From the cell containing the given text, extract its center point as (x, y) coordinate. 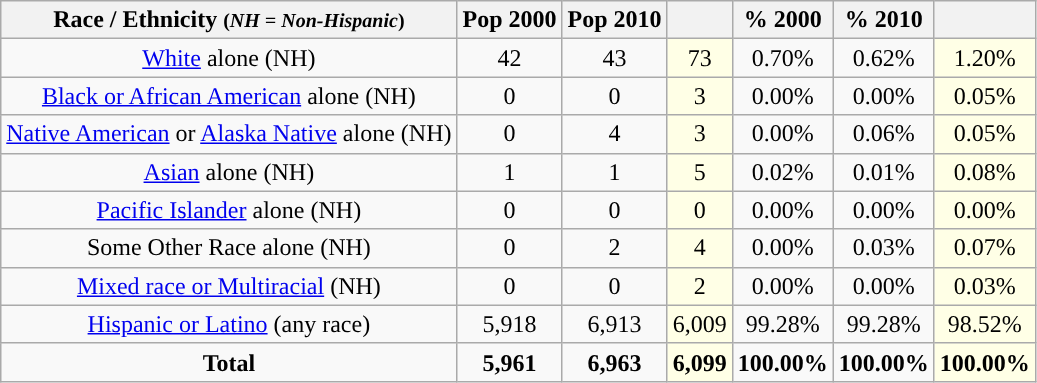
0.01% (884, 172)
Mixed race or Multiracial (NH) (229, 286)
6,963 (614, 362)
5,961 (510, 362)
0.02% (782, 172)
0.06% (884, 134)
Asian alone (NH) (229, 172)
% 2010 (884, 20)
5,918 (510, 324)
0.07% (984, 248)
% 2000 (782, 20)
5 (700, 172)
Hispanic or Latino (any race) (229, 324)
Race / Ethnicity (NH = Non-Hispanic) (229, 20)
0.70% (782, 58)
Native American or Alaska Native alone (NH) (229, 134)
6,099 (700, 362)
Pop 2000 (510, 20)
6,913 (614, 324)
Pop 2010 (614, 20)
6,009 (700, 324)
Pacific Islander alone (NH) (229, 210)
Black or African American alone (NH) (229, 96)
0.62% (884, 58)
Some Other Race alone (NH) (229, 248)
White alone (NH) (229, 58)
98.52% (984, 324)
73 (700, 58)
43 (614, 58)
1.20% (984, 58)
0.08% (984, 172)
42 (510, 58)
Total (229, 362)
